For the text-containing cell, return its midpoint in (X, Y) coordinate format. 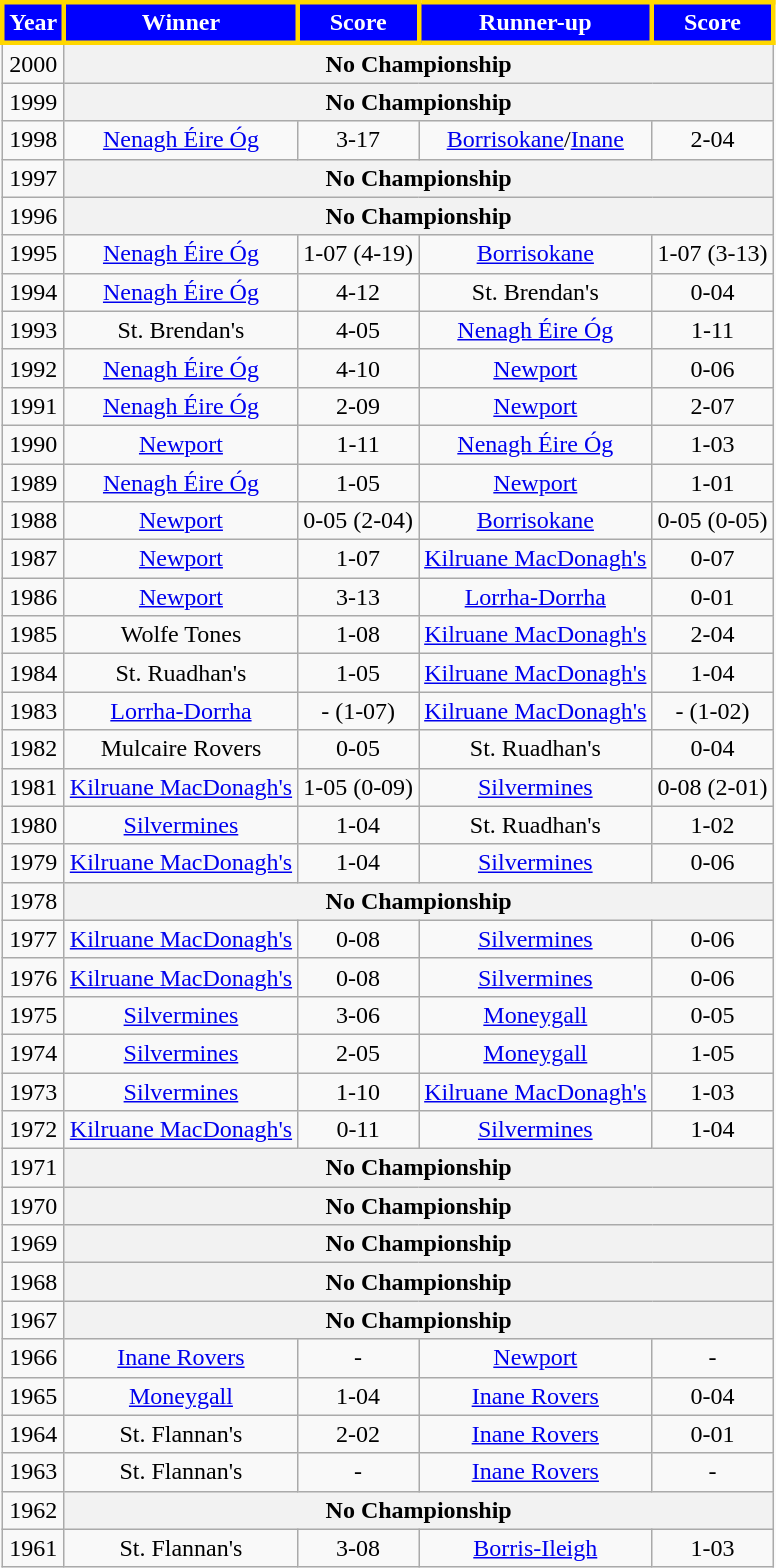
1977 (33, 939)
1-07 (3-13) (712, 254)
1991 (33, 406)
1-02 (712, 825)
Winner (180, 22)
1989 (33, 483)
1978 (33, 901)
1998 (33, 140)
0-07 (712, 559)
1994 (33, 292)
1-08 (358, 635)
1983 (33, 711)
2000 (33, 63)
1964 (33, 1434)
0-05 (2-04) (358, 521)
- (1-02) (712, 711)
1997 (33, 178)
2-09 (358, 406)
3-08 (358, 1548)
1984 (33, 673)
1986 (33, 597)
1988 (33, 521)
1987 (33, 559)
Wolfe Tones (180, 635)
2-05 (358, 1053)
4-10 (358, 368)
1993 (33, 330)
1992 (33, 368)
1963 (33, 1472)
Year (33, 22)
1968 (33, 1282)
1982 (33, 749)
2-02 (358, 1434)
Borris-Ileigh (536, 1548)
1990 (33, 444)
1961 (33, 1548)
1974 (33, 1053)
1-07 (4-19) (358, 254)
3-17 (358, 140)
1-05 (0-09) (358, 787)
2-07 (712, 406)
0-11 (358, 1130)
1975 (33, 1015)
4-05 (358, 330)
1981 (33, 787)
1973 (33, 1091)
4-12 (358, 292)
1980 (33, 825)
1966 (33, 1358)
Runner-up (536, 22)
1996 (33, 216)
- (1-07) (358, 711)
1995 (33, 254)
1979 (33, 863)
1999 (33, 102)
1970 (33, 1206)
1-10 (358, 1091)
1985 (33, 635)
0-05 (0-05) (712, 521)
1965 (33, 1396)
1971 (33, 1168)
1967 (33, 1320)
0-08 (2-01) (712, 787)
1976 (33, 977)
3-06 (358, 1015)
1-07 (358, 559)
1969 (33, 1244)
3-13 (358, 597)
Mulcaire Rovers (180, 749)
1-01 (712, 483)
1972 (33, 1130)
Borrisokane/Inane (536, 140)
1962 (33, 1510)
